For the text-containing cell, return its midpoint in [x, y] coordinate format. 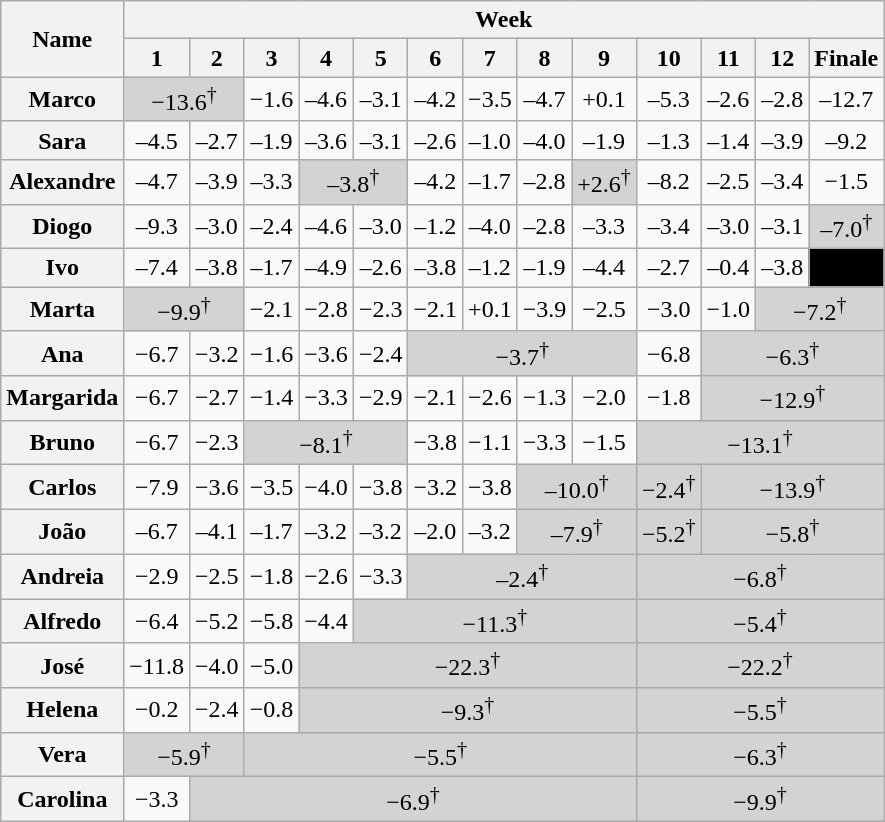
–2.4† [522, 576]
−0.2 [157, 710]
12 [782, 58]
10 [668, 58]
–9.2 [846, 140]
−6.4 [157, 622]
–4.4 [604, 268]
–2.5 [728, 182]
Week [504, 20]
6 [436, 58]
–1.0 [490, 140]
Marta [62, 310]
–12.7 [846, 100]
–3.6 [326, 140]
–3.8† [354, 182]
Finale [846, 58]
Carolina [62, 800]
11 [728, 58]
–4.1 [218, 532]
–4.9 [326, 268]
−9.3† [468, 710]
−6.9† [414, 800]
–1.3 [668, 140]
−3.7† [522, 354]
Carlos [62, 488]
−3.9 [544, 310]
−12.9† [792, 398]
Alfredo [62, 622]
5 [380, 58]
−5.2† [668, 532]
−13.6† [184, 100]
−1.3 [544, 398]
−4.4 [326, 622]
Name [62, 39]
−11.8 [157, 666]
Marco [62, 100]
−5.8† [792, 532]
9 [604, 58]
3 [272, 58]
−2.8 [326, 310]
−5.9† [184, 754]
−2.7 [218, 398]
Andreia [62, 576]
+2.6† [604, 182]
−1.0 [728, 310]
−5.0 [272, 666]
Ana [62, 354]
1 [157, 58]
–5.3 [668, 100]
–6.7 [157, 532]
−11.3† [494, 622]
−3.0 [668, 310]
–2.0 [436, 532]
João [62, 532]
−22.3† [468, 666]
Alexandre [62, 182]
4 [326, 58]
−8.1† [326, 442]
−6.8† [760, 576]
Vera [62, 754]
−13.1† [760, 442]
−13.9† [792, 488]
−2.4† [668, 488]
–2.4 [272, 226]
–9.3 [157, 226]
2 [218, 58]
−2.0 [604, 398]
−5.2 [218, 622]
–7.9† [576, 532]
8 [544, 58]
Margarida [62, 398]
–1.4 [728, 140]
–4.5 [157, 140]
−7.9 [157, 488]
José [62, 666]
−5.8 [272, 622]
7 [490, 58]
−1.1 [490, 442]
−0.8 [272, 710]
−7.2† [820, 310]
–8.2 [668, 182]
–7.4 [157, 268]
–10.0† [576, 488]
Sara [62, 140]
Ivo [62, 268]
Helena [62, 710]
−1.4 [272, 398]
−22.2† [760, 666]
Diogo [62, 226]
Bruno [62, 442]
–7.0† [846, 226]
−5.4† [760, 622]
–0.4 [728, 268]
−6.8 [668, 354]
